Output the [X, Y] coordinate of the center of the cell containing the given text.  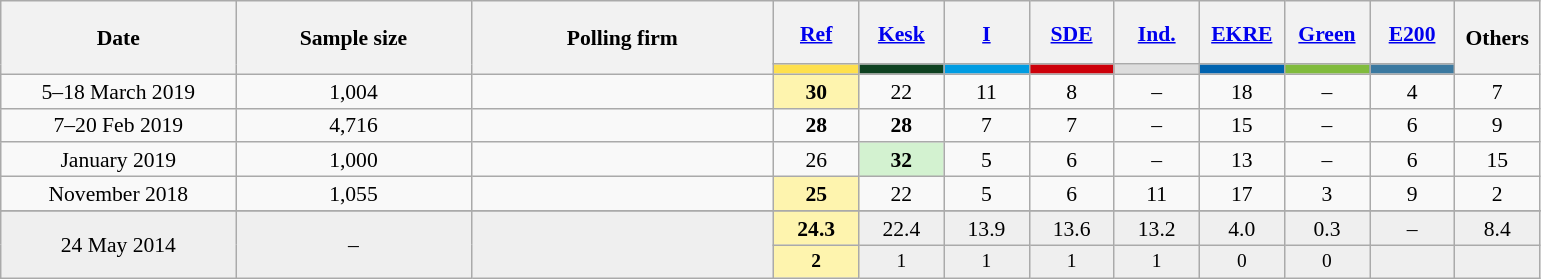
7–20 Feb 2019 [118, 125]
24.3 [816, 228]
8 [1072, 91]
22.4 [902, 228]
30 [816, 91]
Polling firm [622, 38]
4,716 [354, 125]
1,004 [354, 91]
January 2019 [118, 160]
13.6 [1072, 228]
Ind. [1156, 32]
25 [816, 194]
5–18 March 2019 [118, 91]
18 [1242, 91]
13.2 [1156, 228]
1,000 [354, 160]
1,055 [354, 194]
SDE [1072, 32]
17 [1242, 194]
4 [1412, 91]
24 May 2014 [118, 244]
4.0 [1242, 228]
Date [118, 38]
I [986, 32]
Sample size [354, 38]
Green [1326, 32]
0.3 [1326, 228]
32 [902, 160]
8.4 [1498, 228]
E200 [1412, 32]
3 [1326, 194]
13 [1242, 160]
26 [816, 160]
EKRE [1242, 32]
13.9 [986, 228]
Others [1498, 38]
Kesk [902, 32]
Ref [816, 32]
November 2018 [118, 194]
